Identify which cell holds the provided text, then report its [X, Y] central coordinate. 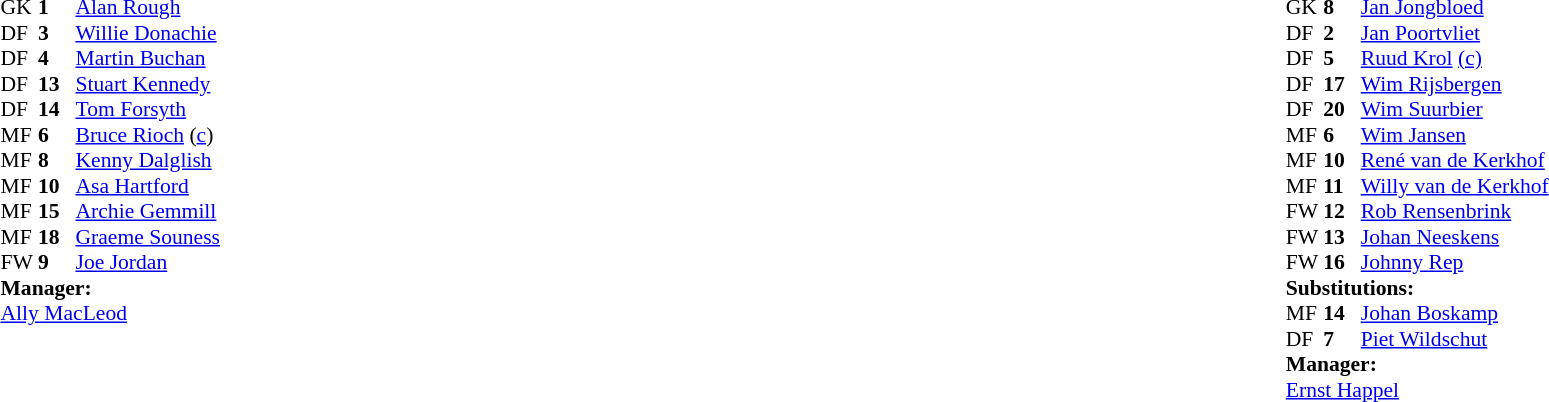
Martin Buchan [148, 59]
Tom Forsyth [148, 109]
Graeme Souness [148, 237]
Johan Neeskens [1455, 237]
5 [1342, 59]
Willie Donachie [148, 33]
17 [1342, 84]
Jan Poortvliet [1455, 33]
Joe Jordan [148, 263]
16 [1342, 263]
René van de Kerkhof [1455, 161]
Rob Rensenbrink [1455, 211]
11 [1342, 186]
Archie Gemmill [148, 211]
18 [57, 237]
Willy van de Kerkhof [1455, 186]
3 [57, 33]
Ally MacLeod [110, 313]
8 [57, 161]
4 [57, 59]
Wim Rijsbergen [1455, 84]
7 [1342, 339]
Stuart Kennedy [148, 84]
Johan Boskamp [1455, 313]
15 [57, 211]
2 [1342, 33]
Substitutions: [1418, 288]
Ruud Krol (c) [1455, 59]
Kenny Dalglish [148, 161]
Bruce Rioch (c) [148, 135]
Piet Wildschut [1455, 339]
Johnny Rep [1455, 263]
Asa Hartford [148, 186]
20 [1342, 109]
9 [57, 263]
Wim Suurbier [1455, 109]
12 [1342, 211]
Wim Jansen [1455, 135]
